Determine the [X, Y] coordinate at the center of the cell enclosing the given text.  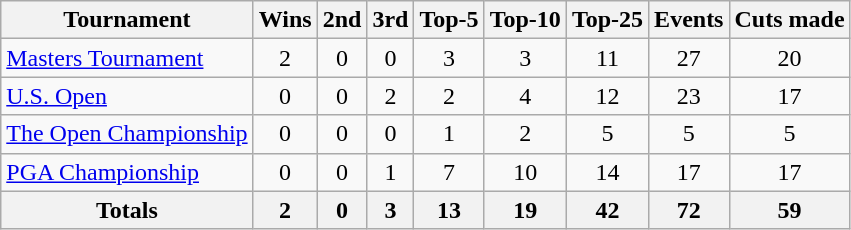
3rd [390, 20]
12 [607, 96]
Totals [127, 210]
Top-25 [607, 20]
Events [689, 20]
2nd [342, 20]
42 [607, 210]
Top-5 [449, 20]
Cuts made [790, 20]
14 [607, 172]
13 [449, 210]
11 [607, 58]
23 [689, 96]
7 [449, 172]
10 [525, 172]
72 [689, 210]
Wins [285, 20]
19 [525, 210]
The Open Championship [127, 134]
U.S. Open [127, 96]
27 [689, 58]
Tournament [127, 20]
59 [790, 210]
20 [790, 58]
Top-10 [525, 20]
4 [525, 96]
Masters Tournament [127, 58]
PGA Championship [127, 172]
